For the text-containing cell, return its midpoint in (x, y) coordinate format. 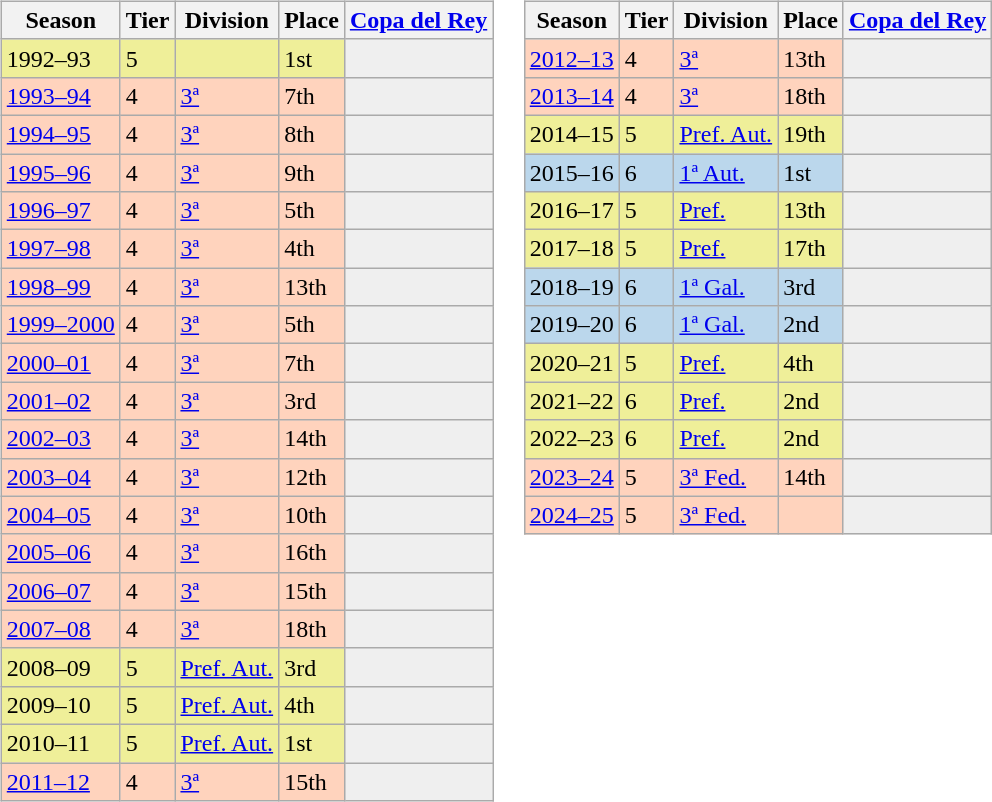
1995–96 (60, 173)
1998–99 (60, 287)
1994–95 (60, 134)
2021–22 (572, 401)
2009–10 (60, 705)
12th (312, 477)
2014–15 (572, 134)
2010–11 (60, 743)
2012–13 (572, 58)
1992–93 (60, 58)
9th (312, 173)
2020–21 (572, 363)
2000–01 (60, 363)
2004–05 (60, 515)
2022–23 (572, 439)
2001–02 (60, 401)
2015–16 (572, 173)
1ª Aut. (726, 173)
2003–04 (60, 477)
2011–12 (60, 781)
1997–98 (60, 249)
2023–24 (572, 477)
2017–18 (572, 249)
1999–2000 (60, 325)
2002–03 (60, 439)
2016–17 (572, 211)
2008–09 (60, 667)
2024–25 (572, 515)
17th (811, 249)
1996–97 (60, 211)
2018–19 (572, 287)
16th (312, 553)
8th (312, 134)
2006–07 (60, 591)
2005–06 (60, 553)
2007–08 (60, 629)
19th (811, 134)
2019–20 (572, 325)
2013–14 (572, 96)
10th (312, 515)
1993–94 (60, 96)
